Output the [x, y] coordinate of the center of the cell containing the given text.  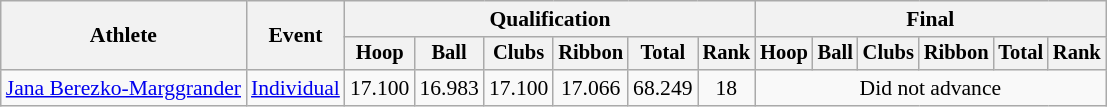
Final [930, 19]
68.249 [662, 88]
16.983 [448, 88]
Did not advance [930, 88]
Jana Berezko-Marggrander [124, 88]
Athlete [124, 36]
18 [727, 88]
Qualification [550, 19]
17.066 [590, 88]
Individual [296, 88]
Event [296, 36]
